Scan for the cell matching the given text and deliver its (x, y) coordinate at center. 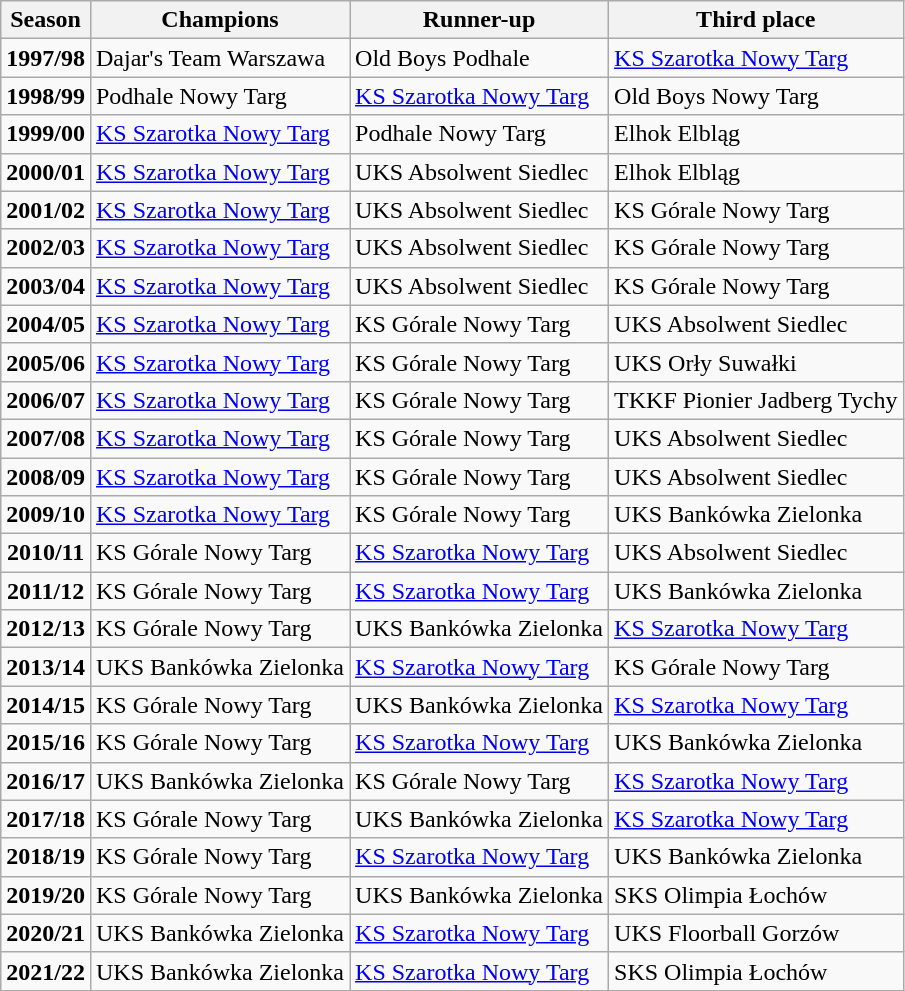
2010/11 (46, 553)
Champions (220, 20)
TKKF Pionier Jadberg Tychy (756, 400)
UKS Orły Suwałki (756, 362)
2015/16 (46, 743)
2012/13 (46, 629)
2004/05 (46, 324)
2007/08 (46, 438)
2017/18 (46, 819)
2002/03 (46, 248)
Runner-up (480, 20)
Third place (756, 20)
2006/07 (46, 400)
2011/12 (46, 591)
1999/00 (46, 134)
2014/15 (46, 705)
2008/09 (46, 477)
2003/04 (46, 286)
Season (46, 20)
2005/06 (46, 362)
2013/14 (46, 667)
1998/99 (46, 96)
1997/98 (46, 58)
2009/10 (46, 515)
2001/02 (46, 210)
2018/19 (46, 857)
2021/22 (46, 971)
UKS Floorball Gorzów (756, 933)
2020/21 (46, 933)
Old Boys Podhale (480, 58)
Dajar's Team Warszawa (220, 58)
2016/17 (46, 781)
Old Boys Nowy Targ (756, 96)
2019/20 (46, 895)
2000/01 (46, 172)
